Provide the (x, y) coordinate of the cell's center where the given text is located.  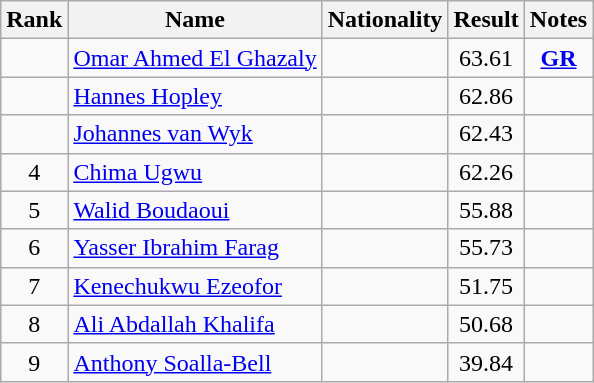
Chima Ugwu (195, 172)
4 (34, 172)
8 (34, 324)
Rank (34, 20)
Kenechukwu Ezeofor (195, 286)
62.43 (486, 134)
Yasser Ibrahim Farag (195, 248)
39.84 (486, 362)
Omar Ahmed El Ghazaly (195, 58)
5 (34, 210)
62.26 (486, 172)
Hannes Hopley (195, 96)
62.86 (486, 96)
Ali Abdallah Khalifa (195, 324)
55.73 (486, 248)
6 (34, 248)
Notes (558, 20)
Anthony Soalla-Bell (195, 362)
9 (34, 362)
Nationality (385, 20)
Name (195, 20)
51.75 (486, 286)
Walid Boudaoui (195, 210)
55.88 (486, 210)
Johannes van Wyk (195, 134)
GR (558, 58)
Result (486, 20)
63.61 (486, 58)
50.68 (486, 324)
7 (34, 286)
